Scan for the cell matching the given text and deliver its [X, Y] coordinate at center. 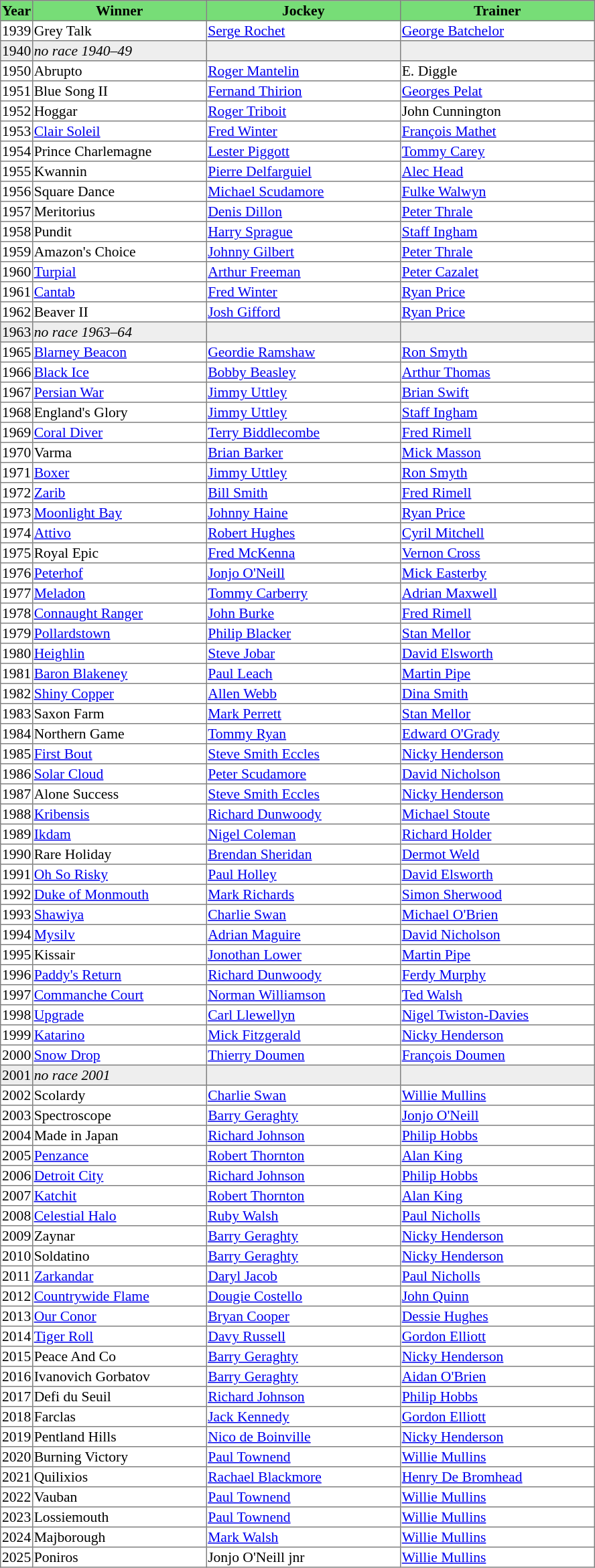
1966 [17, 372]
Vernon Cross [497, 553]
Ted Walsh [497, 995]
Detroit City [119, 1176]
Thierry Doumen [304, 1055]
John Cunnington [497, 111]
1953 [17, 131]
Simon Sherwood [497, 894]
Ferdy Murphy [497, 975]
2002 [17, 1095]
Bryan Cooper [304, 1316]
1975 [17, 553]
Tommy Carey [497, 151]
Pollardstown [119, 633]
Scolardy [119, 1095]
Davy Russell [304, 1336]
1988 [17, 814]
Ivanovich Gorbatov [119, 1377]
Brendan Sheridan [304, 854]
Jockey [304, 11]
Roger Mantelin [304, 71]
Fulke Walwyn [497, 191]
1977 [17, 593]
2022 [17, 1497]
2014 [17, 1336]
2024 [17, 1537]
2018 [17, 1417]
1961 [17, 292]
2019 [17, 1437]
Baron Blakeney [119, 674]
Peter Scudamore [304, 774]
2007 [17, 1196]
1994 [17, 935]
Rachael Blackmore [304, 1477]
1954 [17, 151]
1976 [17, 573]
1971 [17, 473]
Made in Japan [119, 1135]
Zaynar [119, 1236]
Dermot Weld [497, 854]
Mysilv [119, 935]
Moonlight Bay [119, 513]
Robert Hughes [304, 533]
Josh Gifford [304, 312]
1983 [17, 714]
Norman Williamson [304, 995]
Jack Kennedy [304, 1417]
Dougie Costello [304, 1296]
Soldatino [119, 1256]
Alec Head [497, 171]
Peterhof [119, 573]
1968 [17, 412]
2015 [17, 1356]
Bill Smith [304, 493]
John Burke [304, 613]
no race 1940–49 [119, 51]
Paul Leach [304, 674]
Adrian Maxwell [497, 593]
Katchit [119, 1196]
Arthur Freeman [304, 272]
Daryl Jacob [304, 1276]
Year [17, 11]
Philip Blacker [304, 633]
1950 [17, 71]
Attivo [119, 533]
Blarney Beacon [119, 352]
1967 [17, 392]
Geordie Ramshaw [304, 352]
Commanche Court [119, 995]
Georges Pelat [497, 91]
1969 [17, 433]
Mark Walsh [304, 1537]
2020 [17, 1457]
Terry Biddlecombe [304, 433]
Hoggar [119, 111]
2005 [17, 1156]
Saxon Farm [119, 714]
Fernand Thirion [304, 91]
Heighlin [119, 653]
1992 [17, 894]
Defi du Seuil [119, 1397]
Bobby Beasley [304, 372]
Ikdam [119, 834]
Jonjo O'Neill jnr [304, 1557]
Countrywide Flame [119, 1296]
E. Diggle [497, 71]
Denis Dillon [304, 212]
1993 [17, 915]
François Mathet [497, 131]
Spectroscope [119, 1115]
Duke of Monmouth [119, 894]
1959 [17, 252]
Cyril Mitchell [497, 533]
1980 [17, 653]
Jonothan Lower [304, 955]
1960 [17, 272]
1958 [17, 232]
Katarino [119, 1035]
England's Glory [119, 412]
1998 [17, 1015]
Beaver II [119, 312]
Pundit [119, 232]
Serge Rochet [304, 31]
1987 [17, 794]
Brian Swift [497, 392]
1986 [17, 774]
Upgrade [119, 1015]
Vauban [119, 1497]
Pentland Hills [119, 1437]
Mick Fitzgerald [304, 1035]
2013 [17, 1316]
Michael Stoute [497, 814]
1974 [17, 533]
Persian War [119, 392]
2000 [17, 1055]
1955 [17, 171]
1972 [17, 493]
Abrupto [119, 71]
2021 [17, 1477]
Oh So Risky [119, 874]
Black Ice [119, 372]
Lester Piggott [304, 151]
Shiny Copper [119, 694]
Our Conor [119, 1316]
Northern Game [119, 734]
2017 [17, 1397]
Solar Cloud [119, 774]
Roger Triboit [304, 111]
Winner [119, 11]
Adrian Maguire [304, 935]
Shawiya [119, 915]
Richard Holder [497, 834]
Blue Song II [119, 91]
1996 [17, 975]
Grey Talk [119, 31]
1995 [17, 955]
1965 [17, 352]
2008 [17, 1216]
Mick Masson [497, 453]
Meladon [119, 593]
2011 [17, 1276]
Paddy's Return [119, 975]
Penzance [119, 1156]
2016 [17, 1377]
1978 [17, 613]
Celestial Halo [119, 1216]
Prince Charlemagne [119, 151]
1951 [17, 91]
Ruby Walsh [304, 1216]
no race 2001 [119, 1075]
Snow Drop [119, 1055]
First Bout [119, 754]
1956 [17, 191]
Majborough [119, 1537]
2001 [17, 1075]
Tommy Carberry [304, 593]
Rare Holiday [119, 854]
Mark Perrett [304, 714]
Nico de Boinville [304, 1437]
Edward O'Grady [497, 734]
Tiger Roll [119, 1336]
Mick Easterby [497, 573]
Mark Richards [304, 894]
1981 [17, 674]
1982 [17, 694]
Henry De Bromhead [497, 1477]
1985 [17, 754]
Peter Cazalet [497, 272]
1999 [17, 1035]
2006 [17, 1176]
1991 [17, 874]
Alone Success [119, 794]
1989 [17, 834]
1952 [17, 111]
1962 [17, 312]
1973 [17, 513]
1939 [17, 31]
Meritorius [119, 212]
Zarib [119, 493]
Royal Epic [119, 553]
1997 [17, 995]
Brian Barker [304, 453]
2009 [17, 1236]
Boxer [119, 473]
Dessie Hughes [497, 1316]
Fred McKenna [304, 553]
1984 [17, 734]
Carl Llewellyn [304, 1015]
Quilixios [119, 1477]
no race 1963–64 [119, 332]
Square Dance [119, 191]
Johnny Haine [304, 513]
2004 [17, 1135]
1970 [17, 453]
Tommy Ryan [304, 734]
1963 [17, 332]
Paul Holley [304, 874]
2023 [17, 1517]
Kwannin [119, 171]
Dina Smith [497, 694]
Poniros [119, 1557]
Arthur Thomas [497, 372]
Nigel Twiston-Davies [497, 1015]
Clair Soleil [119, 131]
1979 [17, 633]
Michael O'Brien [497, 915]
2010 [17, 1256]
Pierre Delfarguiel [304, 171]
Lossiemouth [119, 1517]
Varma [119, 453]
2003 [17, 1115]
John Quinn [497, 1296]
Peace And Co [119, 1356]
1940 [17, 51]
Coral Diver [119, 433]
2012 [17, 1296]
Zarkandar [119, 1276]
Steve Jobar [304, 653]
Aidan O'Brien [497, 1377]
Allen Webb [304, 694]
Harry Sprague [304, 232]
Kribensis [119, 814]
2025 [17, 1557]
Turpial [119, 272]
Michael Scudamore [304, 191]
Connaught Ranger [119, 613]
1990 [17, 854]
Cantab [119, 292]
Johnny Gilbert [304, 252]
Trainer [497, 11]
Nigel Coleman [304, 834]
François Doumen [497, 1055]
Amazon's Choice [119, 252]
Kissair [119, 955]
Burning Victory [119, 1457]
George Batchelor [497, 31]
1957 [17, 212]
Farclas [119, 1417]
